Return (X, Y) of the center of cell containing provided text 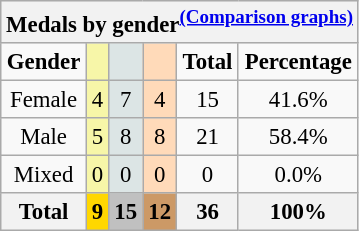
15 (208, 100)
7 (126, 100)
Medals by gender(Comparison graphs) (180, 22)
5 (97, 137)
Mixed (44, 175)
Gender (44, 62)
Total (208, 62)
Male (44, 137)
41.6% (298, 100)
0.0% (298, 175)
21 (208, 137)
Female (44, 100)
Percentage (298, 62)
58.4% (298, 137)
